Locate the cell with the specified text and output its (X, Y) center coordinate. 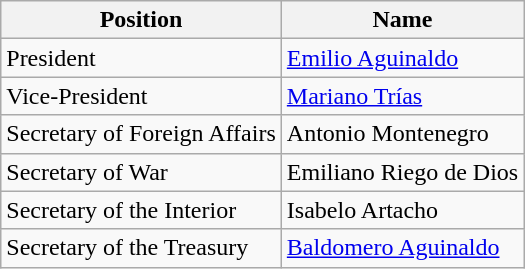
Position (142, 20)
Secretary of the Treasury (142, 248)
Baldomero Aguinaldo (402, 248)
President (142, 58)
Isabelo Artacho (402, 210)
Mariano Trías (402, 96)
Antonio Montenegro (402, 134)
Emilio Aguinaldo (402, 58)
Secretary of the Interior (142, 210)
Emiliano Riego de Dios (402, 172)
Secretary of War (142, 172)
Vice-President (142, 96)
Name (402, 20)
Secretary of Foreign Affairs (142, 134)
